Detect which cell encompasses the target text, then output its [X, Y] center coordinate. 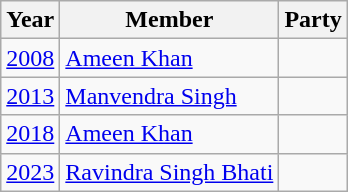
Member [170, 20]
Year [30, 20]
2013 [30, 96]
Party [313, 20]
Ravindra Singh Bhati [170, 172]
Manvendra Singh [170, 96]
2018 [30, 134]
2008 [30, 58]
2023 [30, 172]
